From the cell containing the given text, extract its center point as [x, y] coordinate. 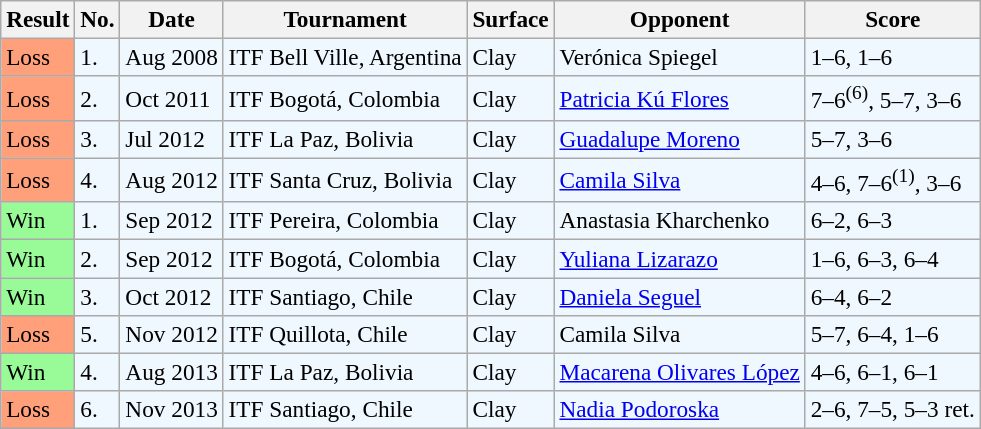
Macarena Olivares López [680, 372]
6–2, 6–3 [892, 221]
ITF Santa Cruz, Bolivia [345, 180]
Nov 2013 [172, 410]
6–4, 6–2 [892, 296]
ITF Quillota, Chile [345, 334]
Patricia Kú Flores [680, 98]
5–7, 6–4, 1–6 [892, 334]
Oct 2012 [172, 296]
4–6, 7–6(1), 3–6 [892, 180]
1–6, 1–6 [892, 57]
No. [98, 19]
2–6, 7–5, 5–3 ret. [892, 410]
Guadalupe Moreno [680, 139]
Opponent [680, 19]
Aug 2013 [172, 372]
Nov 2012 [172, 334]
7–6(6), 5–7, 3–6 [892, 98]
Yuliana Lizarazo [680, 258]
Tournament [345, 19]
Anastasia Kharchenko [680, 221]
Result [38, 19]
Verónica Spiegel [680, 57]
5–7, 3–6 [892, 139]
ITF Bell Ville, Argentina [345, 57]
Aug 2008 [172, 57]
Date [172, 19]
5. [98, 334]
4–6, 6–1, 6–1 [892, 372]
Aug 2012 [172, 180]
ITF Pereira, Colombia [345, 221]
Nadia Podoroska [680, 410]
Oct 2011 [172, 98]
Daniela Seguel [680, 296]
Surface [510, 19]
6. [98, 410]
1–6, 6–3, 6–4 [892, 258]
Score [892, 19]
Jul 2012 [172, 139]
